Detect which cell encompasses the target text, then output its [x, y] center coordinate. 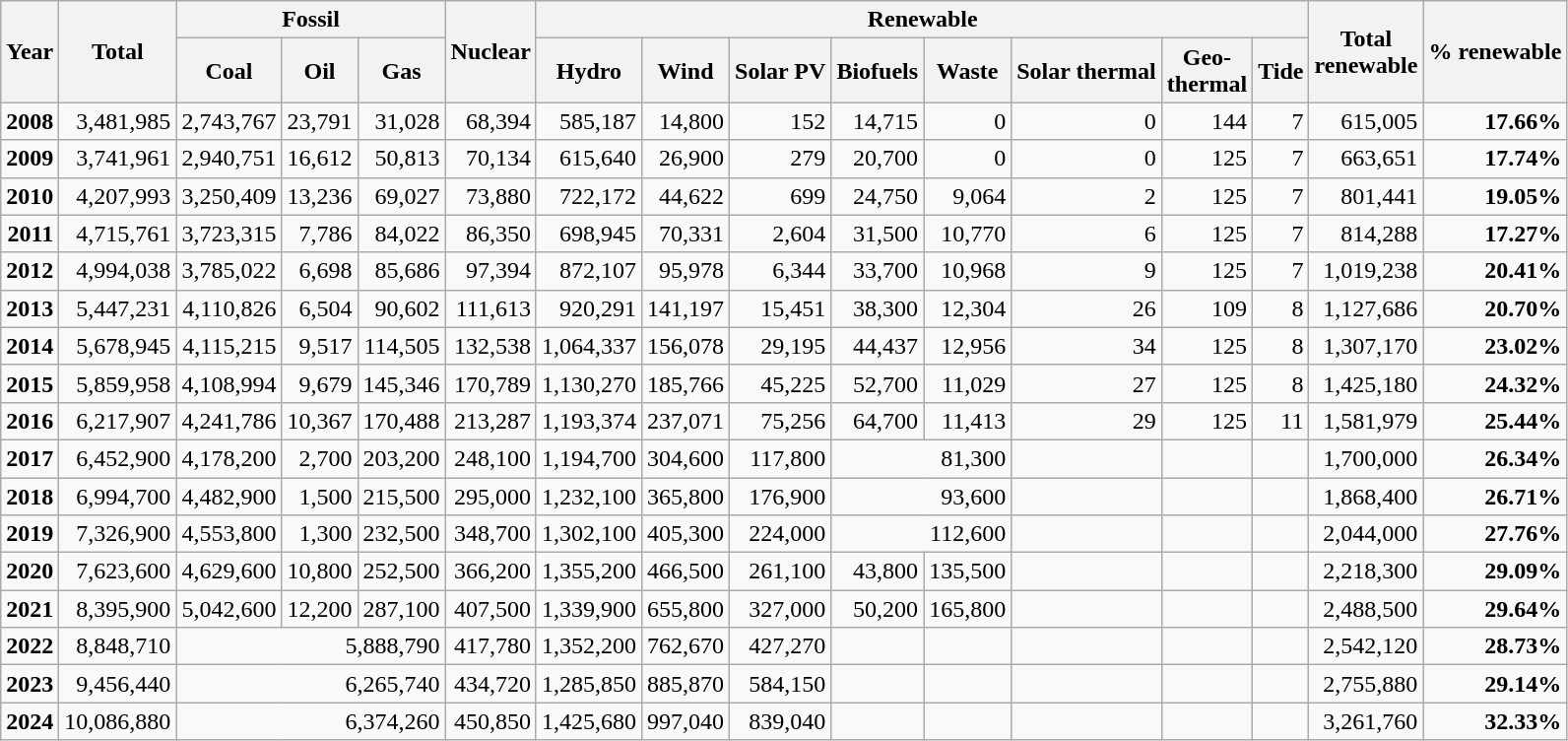
5,859,958 [118, 383]
699 [780, 196]
23.02% [1495, 346]
86,350 [490, 234]
615,005 [1366, 121]
12,956 [967, 346]
287,100 [402, 609]
44,437 [878, 346]
997,040 [686, 721]
1,700,000 [1366, 458]
801,441 [1366, 196]
33,700 [878, 271]
698,945 [589, 234]
9,456,440 [118, 684]
2024 [30, 721]
1,307,170 [1366, 346]
Renewable [922, 20]
24,750 [878, 196]
11,029 [967, 383]
1,064,337 [589, 346]
12,200 [319, 609]
Hydro [589, 71]
114,505 [402, 346]
Geo-thermal [1207, 71]
26.71% [1495, 496]
1,300 [319, 534]
11,413 [967, 421]
165,800 [967, 609]
252,500 [402, 572]
2,218,300 [1366, 572]
17.74% [1495, 159]
170,488 [402, 421]
111,613 [490, 308]
4,715,761 [118, 234]
7,623,600 [118, 572]
2,542,120 [1366, 646]
3,250,409 [229, 196]
29,195 [780, 346]
20,700 [878, 159]
4,629,600 [229, 572]
23,791 [319, 121]
10,367 [319, 421]
29.14% [1495, 684]
Total renewable [1366, 51]
11 [1280, 421]
185,766 [686, 383]
144 [1207, 121]
3,723,315 [229, 234]
4,178,200 [229, 458]
50,200 [878, 609]
3,481,985 [118, 121]
1,130,270 [589, 383]
1,500 [319, 496]
16,612 [319, 159]
4,241,786 [229, 421]
17.27% [1495, 234]
2,755,880 [1366, 684]
69,027 [402, 196]
2,743,767 [229, 121]
920,291 [589, 308]
8,848,710 [118, 646]
2,940,751 [229, 159]
24.32% [1495, 383]
6,344 [780, 271]
6 [1087, 234]
1,232,100 [589, 496]
Gas [402, 71]
5,042,600 [229, 609]
27.76% [1495, 534]
2,044,000 [1366, 534]
417,780 [490, 646]
1,127,686 [1366, 308]
722,172 [589, 196]
176,900 [780, 496]
5,447,231 [118, 308]
Biofuels [878, 71]
1,019,238 [1366, 271]
132,538 [490, 346]
Total [118, 51]
232,500 [402, 534]
213,287 [490, 421]
6,452,900 [118, 458]
29.64% [1495, 609]
141,197 [686, 308]
12,304 [967, 308]
2014 [30, 346]
1,355,200 [589, 572]
366,200 [490, 572]
2010 [30, 196]
3,261,760 [1366, 721]
97,394 [490, 271]
2017 [30, 458]
10,968 [967, 271]
50,813 [402, 159]
1,193,374 [589, 421]
1,868,400 [1366, 496]
6,504 [319, 308]
95,978 [686, 271]
1,352,200 [589, 646]
6,698 [319, 271]
26,900 [686, 159]
615,640 [589, 159]
365,800 [686, 496]
248,100 [490, 458]
2019 [30, 534]
26.34% [1495, 458]
81,300 [922, 458]
43,800 [878, 572]
2022 [30, 646]
434,720 [490, 684]
2012 [30, 271]
1,581,979 [1366, 421]
215,500 [402, 496]
1,302,100 [589, 534]
2021 [30, 609]
85,686 [402, 271]
1,425,180 [1366, 383]
52,700 [878, 383]
663,651 [1366, 159]
152 [780, 121]
75,256 [780, 421]
17.66% [1495, 121]
44,622 [686, 196]
3,741,961 [118, 159]
Wind [686, 71]
Solar thermal [1087, 71]
348,700 [490, 534]
26 [1087, 308]
4,110,826 [229, 308]
Oil [319, 71]
135,500 [967, 572]
Year [30, 51]
73,880 [490, 196]
9,064 [967, 196]
2016 [30, 421]
Tide [1280, 71]
29 [1087, 421]
14,715 [878, 121]
Nuclear [490, 51]
Waste [967, 71]
109 [1207, 308]
2009 [30, 159]
279 [780, 159]
70,134 [490, 159]
84,022 [402, 234]
45,225 [780, 383]
19.05% [1495, 196]
9,679 [319, 383]
427,270 [780, 646]
2008 [30, 121]
9 [1087, 271]
2011 [30, 234]
70,331 [686, 234]
9,517 [319, 346]
25.44% [1495, 421]
2023 [30, 684]
872,107 [589, 271]
6,994,700 [118, 496]
6,374,260 [311, 721]
170,789 [490, 383]
3,785,022 [229, 271]
Fossil [311, 20]
117,800 [780, 458]
68,394 [490, 121]
14,800 [686, 121]
203,200 [402, 458]
64,700 [878, 421]
31,500 [878, 234]
450,850 [490, 721]
839,040 [780, 721]
20.70% [1495, 308]
7,786 [319, 234]
7,326,900 [118, 534]
10,770 [967, 234]
20.41% [1495, 271]
Coal [229, 71]
237,071 [686, 421]
31,028 [402, 121]
655,800 [686, 609]
4,207,993 [118, 196]
6,217,907 [118, 421]
5,888,790 [311, 646]
584,150 [780, 684]
90,602 [402, 308]
1,425,680 [589, 721]
2,488,500 [1366, 609]
27 [1087, 383]
2013 [30, 308]
405,300 [686, 534]
15,451 [780, 308]
2 [1087, 196]
2,604 [780, 234]
762,670 [686, 646]
1,194,700 [589, 458]
1,285,850 [589, 684]
112,600 [922, 534]
38,300 [878, 308]
2020 [30, 572]
32.33% [1495, 721]
224,000 [780, 534]
10,800 [319, 572]
8,395,900 [118, 609]
814,288 [1366, 234]
29.09% [1495, 572]
93,600 [922, 496]
407,500 [490, 609]
34 [1087, 346]
Solar PV [780, 71]
4,553,800 [229, 534]
2018 [30, 496]
4,482,900 [229, 496]
295,000 [490, 496]
13,236 [319, 196]
% renewable [1495, 51]
6,265,740 [311, 684]
156,078 [686, 346]
10,086,880 [118, 721]
4,115,215 [229, 346]
4,994,038 [118, 271]
466,500 [686, 572]
145,346 [402, 383]
2015 [30, 383]
585,187 [589, 121]
4,108,994 [229, 383]
885,870 [686, 684]
5,678,945 [118, 346]
2,700 [319, 458]
261,100 [780, 572]
327,000 [780, 609]
1,339,900 [589, 609]
304,600 [686, 458]
28.73% [1495, 646]
